Find where the given text appears and provide that cell's center as (x, y) coordinate. 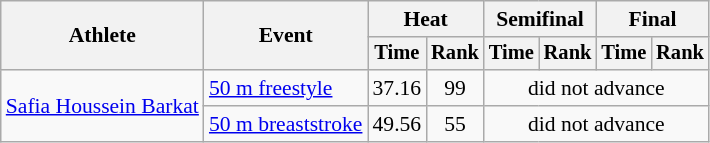
49.56 (398, 124)
Heat (426, 19)
Event (286, 36)
50 m freestyle (286, 88)
Safia Houssein Barkat (102, 106)
99 (455, 88)
50 m breaststroke (286, 124)
Semifinal (540, 19)
55 (455, 124)
37.16 (398, 88)
Final (652, 19)
Athlete (102, 36)
